Identify which cell holds the provided text, then report its [X, Y] central coordinate. 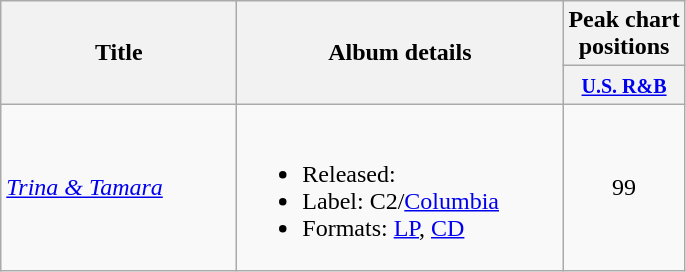
Album details [400, 52]
Peak chartpositions [624, 34]
Trina & Tamara [119, 188]
Released: Label: C2/ColumbiaFormats: LP, CD [400, 188]
Title [119, 52]
99 [624, 188]
U.S. R&B [624, 85]
